Pinpoint the cell where the given text exists, returning its [x, y] midpoint coordinate. 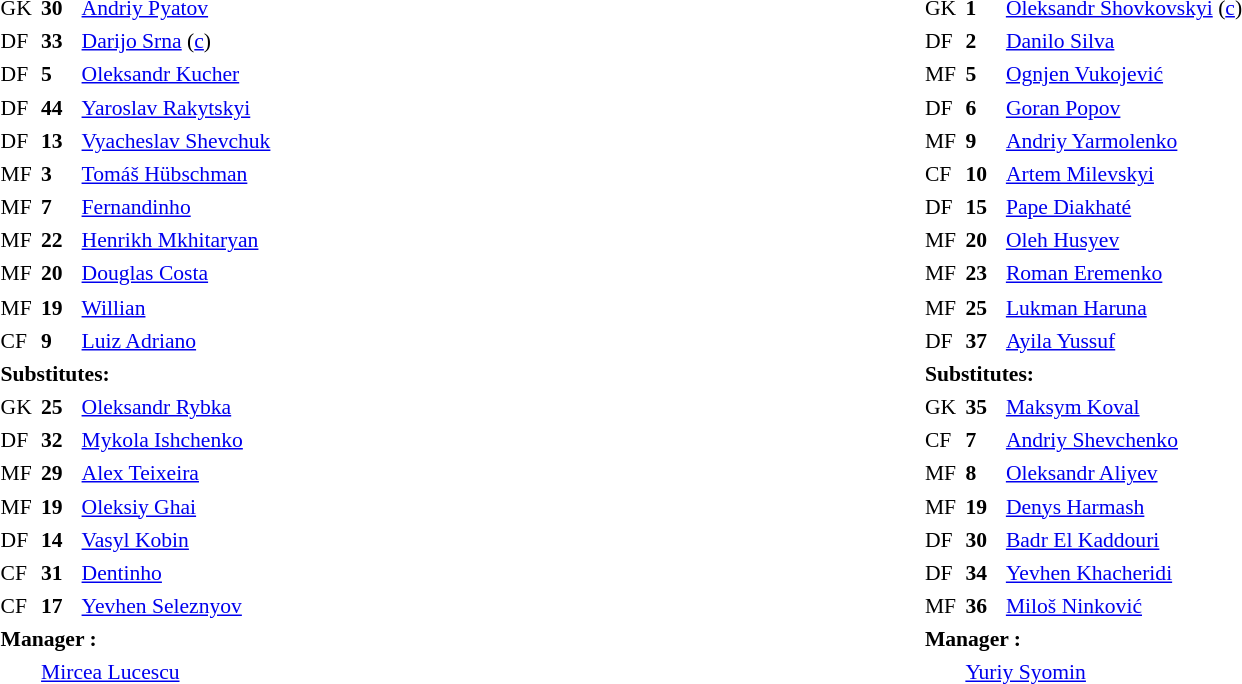
Denys Harmash [1124, 506]
Pape Diakhaté [1124, 207]
34 [984, 572]
14 [60, 539]
31 [60, 572]
Yaroslav Rakytskyi [176, 107]
Maksym Koval [1124, 406]
29 [60, 473]
Yevhen Khacheridi [1124, 572]
Fernandinho [176, 207]
Luiz Adriano [176, 340]
Vasyl Kobin [176, 539]
36 [984, 605]
Tomáš Hübschman [176, 173]
37 [984, 340]
Douglas Costa [176, 273]
Henrikh Mkhitaryan [176, 240]
Andriy Shevchenko [1124, 439]
2 [984, 40]
Ayila Yussuf [1124, 340]
Dentinho [176, 572]
35 [984, 406]
Alex Teixeira [176, 473]
Miloš Ninković [1124, 605]
Oleksandr Aliyev [1124, 473]
Oleksandr Rybka [176, 406]
Andriy Yarmolenko [1124, 140]
Oleksiy Ghai [176, 506]
Manager : [140, 639]
44 [60, 107]
Artem Milevskyi [1124, 173]
6 [984, 107]
Willian [176, 306]
Roman Eremenko [1124, 273]
Goran Popov [1124, 107]
Vyacheslav Shevchuk [176, 140]
Yevhen Seleznyov [176, 605]
8 [984, 473]
13 [60, 140]
17 [60, 605]
15 [984, 207]
3 [60, 173]
Oleh Husyev [1124, 240]
32 [60, 439]
Mykola Ishchenko [176, 439]
30 [984, 539]
Darijo Srna (c) [176, 40]
23 [984, 273]
Danilo Silva [1124, 40]
Oleksandr Kucher [176, 74]
Badr El Kaddouri [1124, 539]
Substitutes: [138, 373]
Ognjen Vukojević [1124, 74]
22 [60, 240]
10 [984, 173]
33 [60, 40]
Lukman Haruna [1124, 306]
